Extract the (X, Y) coordinate from the center of the cell holding the provided text.  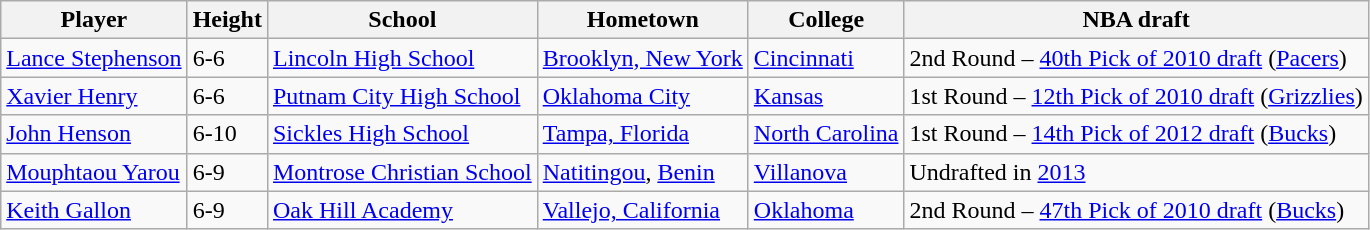
Natitingou, Benin (642, 172)
John Henson (94, 134)
Hometown (642, 20)
Oklahoma (826, 210)
6-10 (227, 134)
Xavier Henry (94, 96)
Player (94, 20)
Lance Stephenson (94, 58)
NBA draft (1136, 20)
Height (227, 20)
Vallejo, California (642, 210)
Undrafted in 2013 (1136, 172)
School (402, 20)
1st Round – 12th Pick of 2010 draft (Grizzlies) (1136, 96)
Oklahoma City (642, 96)
2nd Round – 40th Pick of 2010 draft (Pacers) (1136, 58)
Sickles High School (402, 134)
Montrose Christian School (402, 172)
College (826, 20)
Lincoln High School (402, 58)
Tampa, Florida (642, 134)
2nd Round – 47th Pick of 2010 draft (Bucks) (1136, 210)
Cincinnati (826, 58)
Keith Gallon (94, 210)
Villanova (826, 172)
Kansas (826, 96)
Oak Hill Academy (402, 210)
North Carolina (826, 134)
Putnam City High School (402, 96)
Brooklyn, New York (642, 58)
1st Round – 14th Pick of 2012 draft (Bucks) (1136, 134)
Mouphtaou Yarou (94, 172)
